Return [X, Y] of the center of cell containing provided text 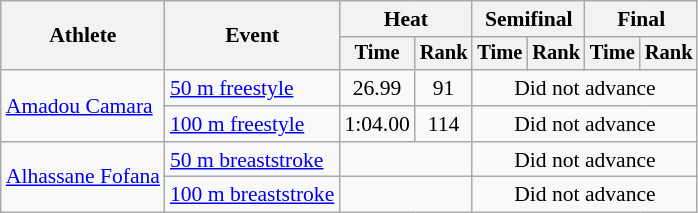
Event [252, 36]
100 m freestyle [252, 124]
Amadou Camara [83, 106]
50 m breaststroke [252, 160]
Semifinal [528, 19]
Heat [406, 19]
114 [444, 124]
91 [444, 88]
100 m breaststroke [252, 195]
26.99 [376, 88]
Final [641, 19]
Athlete [83, 36]
Alhassane Fofana [83, 178]
1:04.00 [376, 124]
50 m freestyle [252, 88]
